Provide the (X, Y) coordinate of the cell's center where the given text is located.  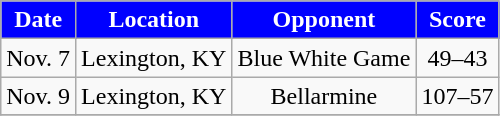
Nov. 9 (38, 96)
49–43 (458, 58)
Opponent (324, 20)
Nov. 7 (38, 58)
Date (38, 20)
Location (154, 20)
Bellarmine (324, 96)
Score (458, 20)
Blue White Game (324, 58)
107–57 (458, 96)
